Pinpoint the cell where the given text exists, returning its (x, y) midpoint coordinate. 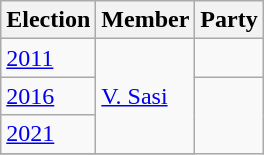
Member (146, 20)
Election (48, 20)
V. Sasi (146, 96)
2016 (48, 96)
2011 (48, 58)
Party (229, 20)
2021 (48, 134)
